Return the (X, Y) coordinate for the center point of the cell that contains the specified text.  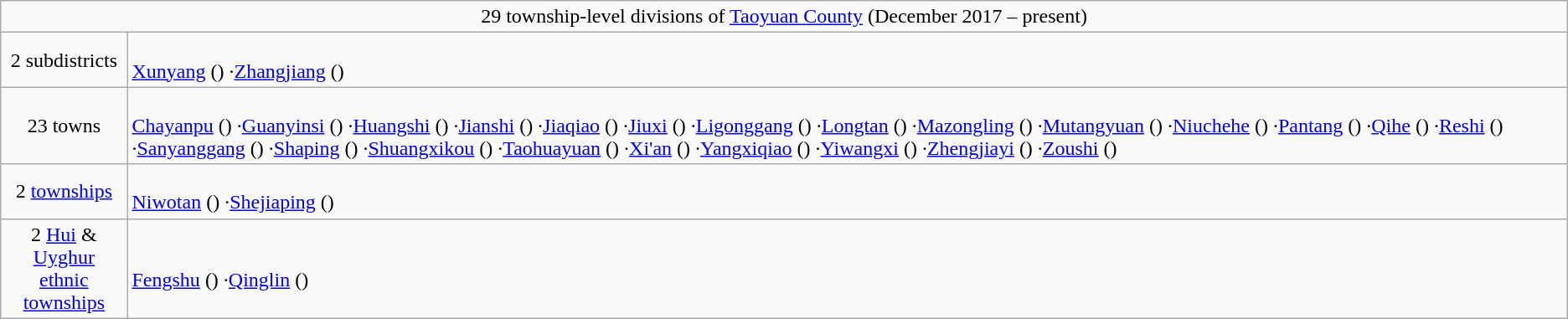
Niwotan () ·Shejiaping () (848, 191)
29 township-level divisions of Taoyuan County (December 2017 – present) (784, 17)
23 towns (64, 126)
Fengshu () ·Qinglin () (848, 268)
2 townships (64, 191)
2 Hui & Uyghurethnic townships (64, 268)
Xunyang () ·Zhangjiang () (848, 60)
2 subdistricts (64, 60)
